Provide the (X, Y) coordinate of the cell's center where the given text is located.  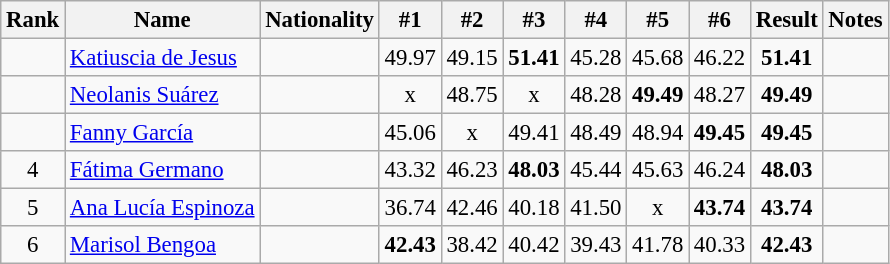
Fátima Germano (162, 170)
45.44 (596, 170)
45.63 (658, 170)
#1 (410, 20)
40.42 (534, 245)
Katiuscia de Jesus (162, 58)
#4 (596, 20)
46.22 (720, 58)
46.23 (472, 170)
5 (33, 208)
45.68 (658, 58)
Neolanis Suárez (162, 95)
36.74 (410, 208)
Result (786, 20)
Nationality (320, 20)
39.43 (596, 245)
43.32 (410, 170)
40.33 (720, 245)
#6 (720, 20)
48.49 (596, 133)
48.75 (472, 95)
48.28 (596, 95)
49.41 (534, 133)
48.94 (658, 133)
38.42 (472, 245)
Name (162, 20)
41.50 (596, 208)
41.78 (658, 245)
#5 (658, 20)
Marisol Bengoa (162, 245)
Ana Lucía Espinoza (162, 208)
49.15 (472, 58)
Fanny García (162, 133)
42.46 (472, 208)
45.06 (410, 133)
46.24 (720, 170)
Notes (856, 20)
4 (33, 170)
45.28 (596, 58)
#2 (472, 20)
49.97 (410, 58)
40.18 (534, 208)
48.27 (720, 95)
#3 (534, 20)
6 (33, 245)
Rank (33, 20)
